Provide the (x, y) coordinate of the cell's center where the given text is located.  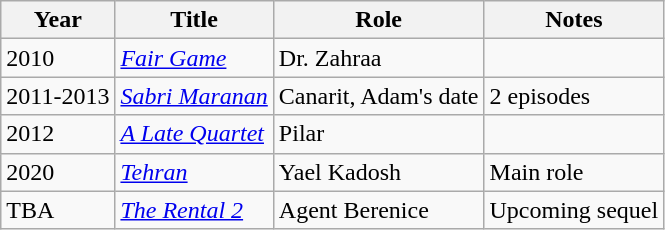
2010 (58, 58)
Fair Game (194, 58)
TBA (58, 210)
Title (194, 20)
2 episodes (574, 96)
2011-2013 (58, 96)
Dr. Zahraa (378, 58)
Notes (574, 20)
Pilar (378, 134)
Year (58, 20)
A Late Quartet (194, 134)
Tehran (194, 172)
The Rental 2 (194, 210)
Yael Kadosh (378, 172)
Canarit, Adam's date (378, 96)
2012 (58, 134)
Main role (574, 172)
Upcoming sequel (574, 210)
Agent Berenice (378, 210)
Role (378, 20)
2020 (58, 172)
Sabri Maranan (194, 96)
